Extract the (X, Y) coordinate from the center of the cell holding the provided text.  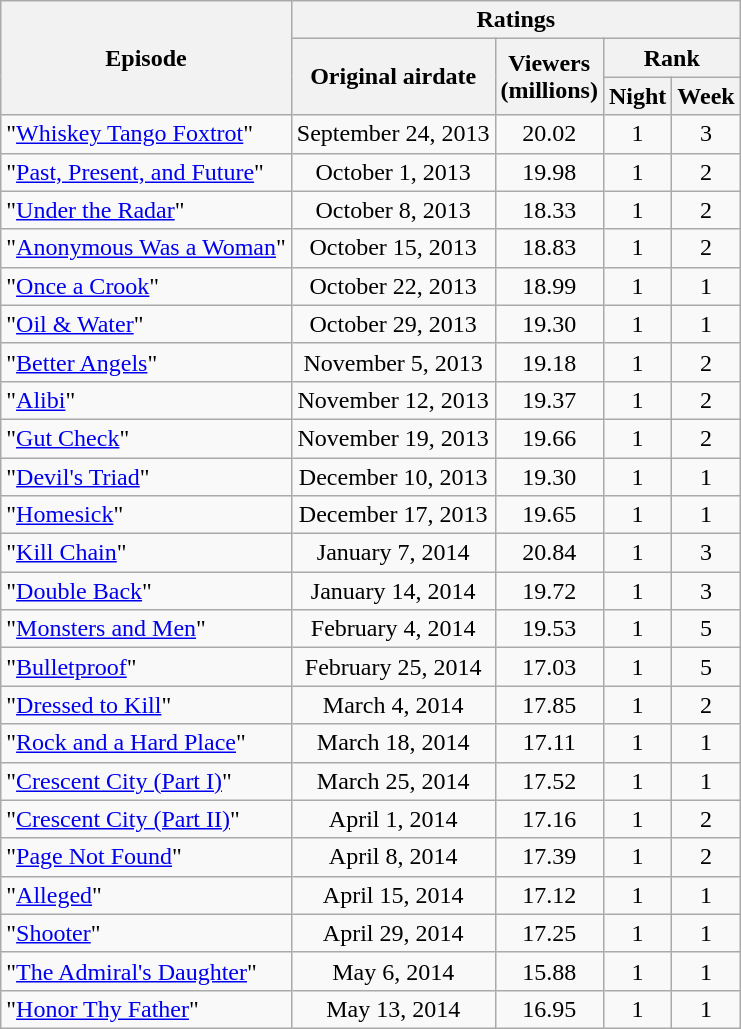
19.18 (549, 362)
Viewers(millions) (549, 77)
Rank (672, 58)
Episode (146, 58)
January 7, 2014 (393, 553)
17.03 (549, 667)
17.85 (549, 705)
Week (706, 96)
"Past, Present, and Future" (146, 172)
February 4, 2014 (393, 629)
19.65 (549, 515)
"Alibi" (146, 400)
March 4, 2014 (393, 705)
March 25, 2014 (393, 781)
"Alleged" (146, 895)
17.39 (549, 857)
"Crescent City (Part II)" (146, 819)
19.98 (549, 172)
"Whiskey Tango Foxtrot" (146, 134)
15.88 (549, 971)
17.11 (549, 743)
"Dressed to Kill" (146, 705)
17.12 (549, 895)
19.72 (549, 591)
17.52 (549, 781)
19.37 (549, 400)
November 5, 2013 (393, 362)
18.99 (549, 286)
September 24, 2013 (393, 134)
"Better Angels" (146, 362)
"Gut Check" (146, 438)
December 17, 2013 (393, 515)
"Shooter" (146, 933)
January 14, 2014 (393, 591)
April 15, 2014 (393, 895)
November 19, 2013 (393, 438)
19.53 (549, 629)
19.66 (549, 438)
October 29, 2013 (393, 324)
"Rock and a Hard Place" (146, 743)
"Double Back" (146, 591)
"Crescent City (Part I)" (146, 781)
"Honor Thy Father" (146, 1009)
May 13, 2014 (393, 1009)
April 8, 2014 (393, 857)
February 25, 2014 (393, 667)
October 22, 2013 (393, 286)
Ratings (516, 20)
"Homesick" (146, 515)
Night (637, 96)
October 15, 2013 (393, 248)
"Page Not Found" (146, 857)
20.02 (549, 134)
April 29, 2014 (393, 933)
"Anonymous Was a Woman" (146, 248)
"Once a Crook" (146, 286)
May 6, 2014 (393, 971)
"Bulletproof" (146, 667)
17.16 (549, 819)
17.25 (549, 933)
16.95 (549, 1009)
"Monsters and Men" (146, 629)
18.83 (549, 248)
20.84 (549, 553)
October 8, 2013 (393, 210)
April 1, 2014 (393, 819)
"Kill Chain" (146, 553)
November 12, 2013 (393, 400)
18.33 (549, 210)
"Oil & Water" (146, 324)
March 18, 2014 (393, 743)
Original airdate (393, 77)
"The Admiral's Daughter" (146, 971)
"Devil's Triad" (146, 477)
"Under the Radar" (146, 210)
December 10, 2013 (393, 477)
October 1, 2013 (393, 172)
